Identify which cell holds the provided text, then report its (X, Y) central coordinate. 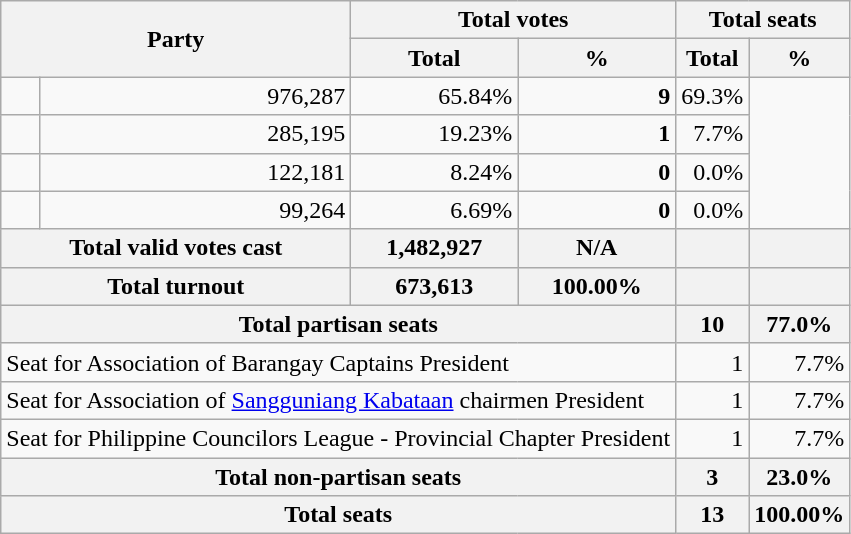
673,613 (434, 286)
77.0% (800, 324)
13 (712, 515)
9 (597, 96)
122,181 (194, 172)
N/A (597, 248)
976,287 (194, 96)
69.3% (712, 96)
1,482,927 (434, 248)
Seat for Philippine Councilors League - Provincial Chapter President (338, 438)
8.24% (434, 172)
19.23% (434, 134)
99,264 (194, 210)
23.0% (800, 477)
Total partisan seats (338, 324)
Total votes (514, 20)
285,195 (194, 134)
65.84% (434, 96)
Seat for Association of Sangguniang Kabataan chairmen President (338, 400)
Total non-partisan seats (338, 477)
Total valid votes cast (176, 248)
Seat for Association of Barangay Captains President (338, 362)
6.69% (434, 210)
Party (176, 39)
Total turnout (176, 286)
10 (712, 324)
3 (712, 477)
